Identify which cell holds the provided text, then report its [X, Y] central coordinate. 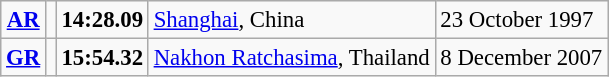
8 December 2007 [522, 58]
15:54.32 [102, 58]
Nakhon Ratchasima, Thailand [292, 58]
GR [24, 58]
14:28.09 [102, 20]
Shanghai, China [292, 20]
AR [24, 20]
23 October 1997 [522, 20]
